Determine the (X, Y) coordinate at the center of the cell enclosing the given text.  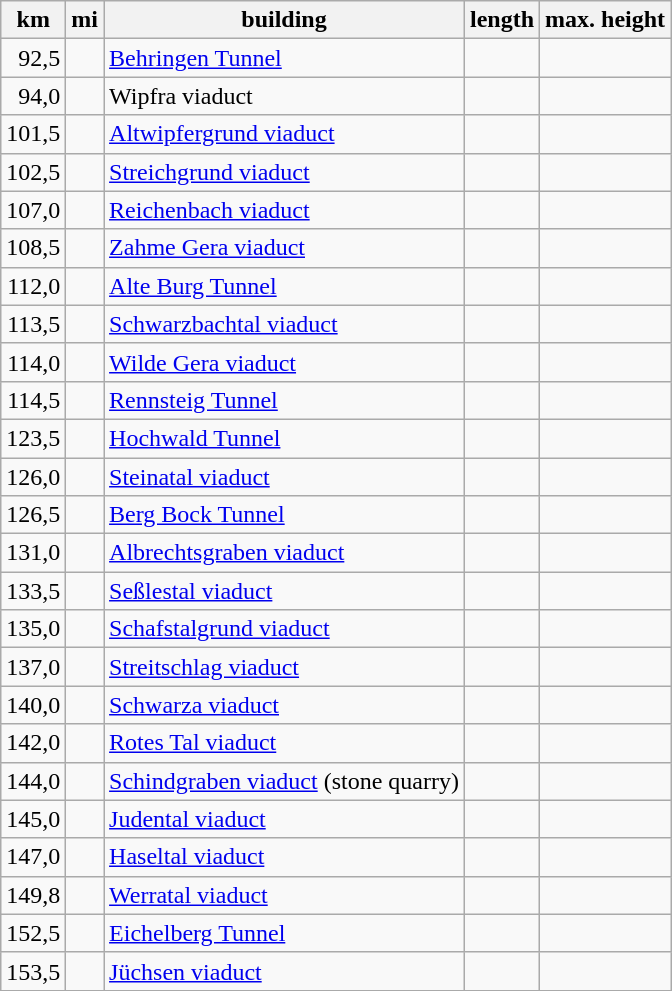
131,0 (34, 553)
Schafstalgrund viaduct (284, 629)
Judental viaduct (284, 819)
147,0 (34, 857)
126,5 (34, 515)
94,0 (34, 96)
92,5 (34, 58)
km (34, 20)
102,5 (34, 172)
Zahme Gera viaduct (284, 248)
142,0 (34, 743)
Streichgrund viaduct (284, 172)
135,0 (34, 629)
Haseltal viaduct (284, 857)
Schwarza viaduct (284, 705)
max. height (606, 20)
Rotes Tal viaduct (284, 743)
Streitschlag viaduct (284, 667)
144,0 (34, 781)
153,5 (34, 971)
Altwipfergrund viaduct (284, 134)
Alte Burg Tunnel (284, 286)
137,0 (34, 667)
Behringen Tunnel (284, 58)
Steinatal viaduct (284, 477)
145,0 (34, 819)
140,0 (34, 705)
Rennsteig Tunnel (284, 400)
Reichenbach viaduct (284, 210)
Werratal viaduct (284, 895)
101,5 (34, 134)
112,0 (34, 286)
Albrechtsgraben viaduct (284, 553)
Hochwald Tunnel (284, 438)
114,0 (34, 362)
133,5 (34, 591)
Schwarzbachtal viaduct (284, 324)
114,5 (34, 400)
Seßlestal viaduct (284, 591)
mi (85, 20)
length (502, 20)
149,8 (34, 895)
Berg Bock Tunnel (284, 515)
Jüchsen viaduct (284, 971)
building (284, 20)
Schindgraben viaduct (stone quarry) (284, 781)
Wilde Gera viaduct (284, 362)
108,5 (34, 248)
152,5 (34, 933)
113,5 (34, 324)
107,0 (34, 210)
123,5 (34, 438)
126,0 (34, 477)
Wipfra viaduct (284, 96)
Eichelberg Tunnel (284, 933)
